Return the [x, y] coordinate for the center point of the cell that contains the specified text.  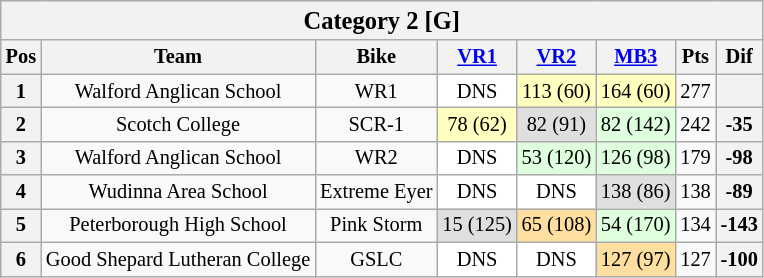
82 (91) [556, 124]
-100 [740, 259]
Extreme Eyer [376, 192]
127 (97) [636, 259]
Wudinna Area School [178, 192]
6 [21, 259]
242 [695, 124]
SCR-1 [376, 124]
127 [695, 259]
126 (98) [636, 158]
2 [21, 124]
138 [695, 192]
113 (60) [556, 91]
-89 [740, 192]
5 [21, 225]
Pts [695, 57]
WR1 [376, 91]
277 [695, 91]
Bike [376, 57]
Peterborough High School [178, 225]
VR2 [556, 57]
179 [695, 158]
VR1 [476, 57]
3 [21, 158]
MB3 [636, 57]
134 [695, 225]
1 [21, 91]
-35 [740, 124]
15 (125) [476, 225]
Team [178, 57]
164 (60) [636, 91]
4 [21, 192]
78 (62) [476, 124]
-143 [740, 225]
Category 2 [G] [382, 20]
GSLC [376, 259]
Scotch College [178, 124]
Pink Storm [376, 225]
Pos [21, 57]
138 (86) [636, 192]
-98 [740, 158]
82 (142) [636, 124]
53 (120) [556, 158]
Good Shepard Lutheran College [178, 259]
Dif [740, 57]
54 (170) [636, 225]
WR2 [376, 158]
65 (108) [556, 225]
